Extract the (X, Y) coordinate from the center of the cell holding the provided text.  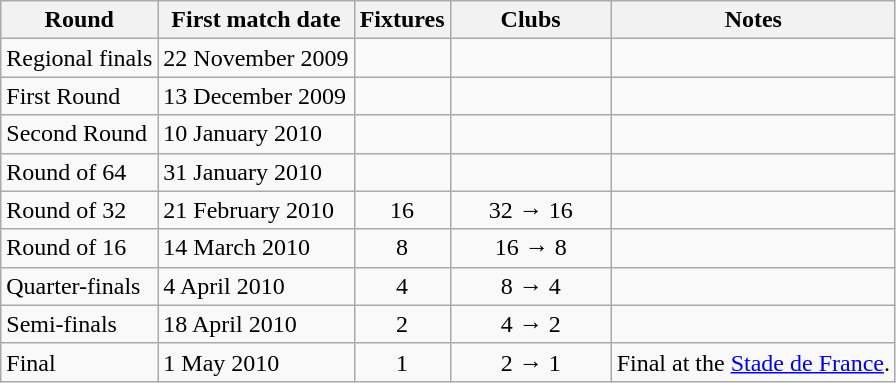
Round of 16 (80, 248)
Final at the Stade de France. (753, 362)
31 January 2010 (256, 172)
16 → 8 (530, 248)
18 April 2010 (256, 324)
2 (402, 324)
Regional finals (80, 58)
First Round (80, 96)
Round of 64 (80, 172)
Clubs (530, 20)
Round (80, 20)
16 (402, 210)
2 → 1 (530, 362)
Round of 32 (80, 210)
1 (402, 362)
Final (80, 362)
Second Round (80, 134)
21 February 2010 (256, 210)
8 → 4 (530, 286)
Notes (753, 20)
Quarter-finals (80, 286)
13 December 2009 (256, 96)
14 March 2010 (256, 248)
8 (402, 248)
4 (402, 286)
22 November 2009 (256, 58)
First match date (256, 20)
4 → 2 (530, 324)
4 April 2010 (256, 286)
Fixtures (402, 20)
Semi-finals (80, 324)
1 May 2010 (256, 362)
32 → 16 (530, 210)
10 January 2010 (256, 134)
